Return (x, y) of the center of cell containing provided text 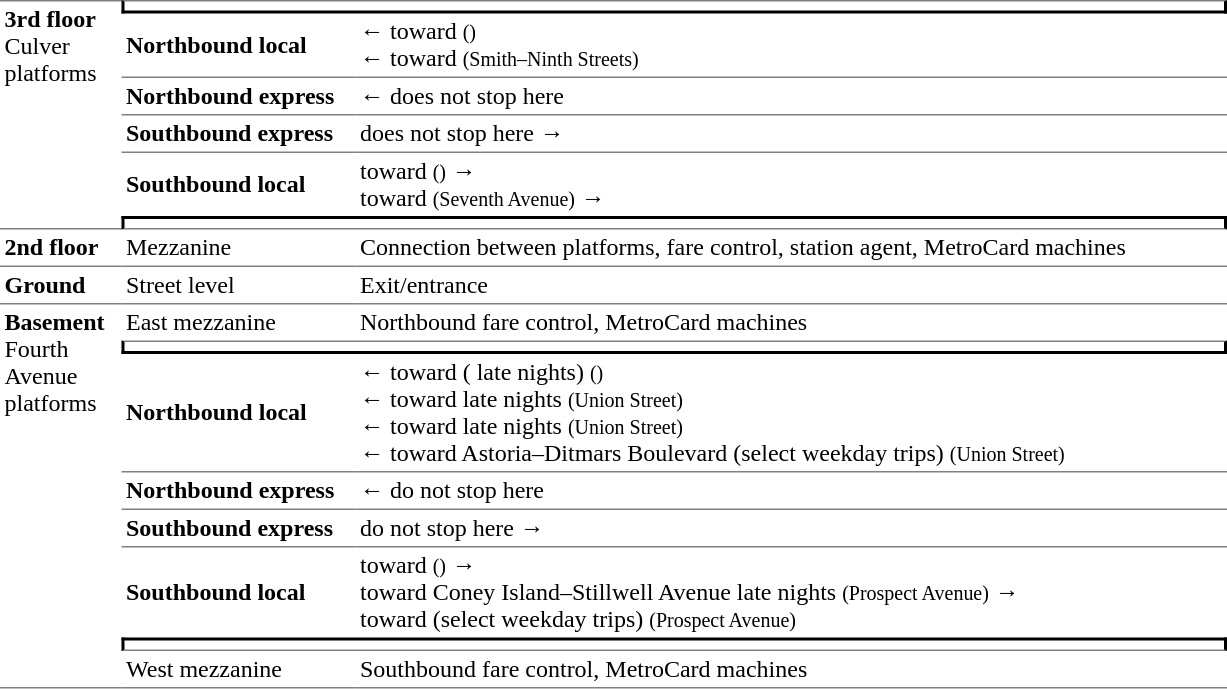
East mezzanine (239, 322)
West mezzanine (239, 670)
Street level (239, 285)
Ground (61, 285)
BasementFourth Avenue platforms (61, 496)
2nd floor (61, 249)
3rd floorCulver platforms (61, 115)
Mezzanine (239, 249)
